Return [X, Y] of the center of cell containing provided text 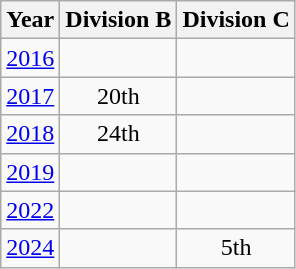
5th [236, 248]
2024 [30, 248]
24th [118, 134]
2022 [30, 210]
Division C [236, 20]
2017 [30, 96]
20th [118, 96]
Year [30, 20]
2018 [30, 134]
Division B [118, 20]
2016 [30, 58]
2019 [30, 172]
